Search for the cell housing the specified text and yield its (x, y) center coordinate. 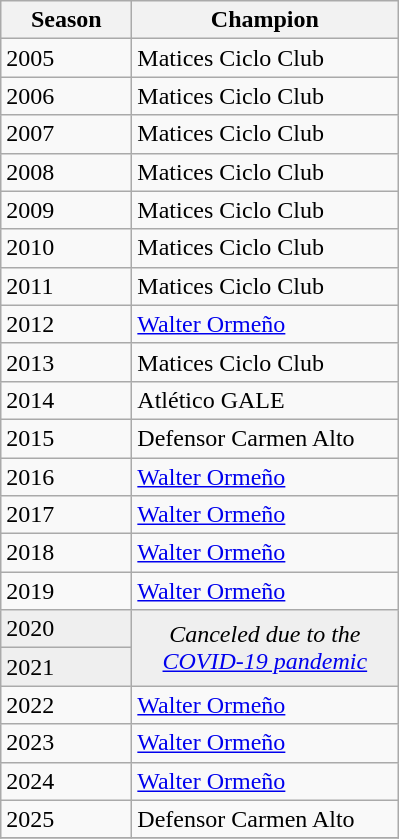
2024 (66, 781)
2014 (66, 400)
2012 (66, 324)
Canceled due to the COVID-19 pandemic (265, 648)
2022 (66, 705)
2015 (66, 438)
2010 (66, 248)
2008 (66, 172)
2020 (66, 629)
Atlético GALE (265, 400)
2021 (66, 667)
2017 (66, 515)
2018 (66, 553)
2013 (66, 362)
2011 (66, 286)
2006 (66, 96)
2007 (66, 134)
2016 (66, 477)
2005 (66, 58)
2025 (66, 819)
2019 (66, 591)
2009 (66, 210)
Season (66, 20)
Champion (265, 20)
2023 (66, 743)
